Return (X, Y) of the center of cell containing provided text 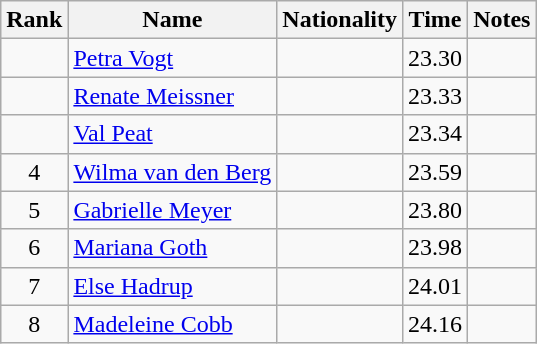
Val Peat (172, 134)
Petra Vogt (172, 58)
Else Hadrup (172, 286)
Wilma van den Berg (172, 172)
Nationality (340, 20)
Madeleine Cobb (172, 324)
23.80 (436, 210)
Notes (502, 20)
Renate Meissner (172, 96)
5 (34, 210)
23.34 (436, 134)
Gabrielle Meyer (172, 210)
Mariana Goth (172, 248)
24.16 (436, 324)
Rank (34, 20)
Name (172, 20)
23.59 (436, 172)
4 (34, 172)
6 (34, 248)
23.98 (436, 248)
Time (436, 20)
8 (34, 324)
24.01 (436, 286)
23.30 (436, 58)
23.33 (436, 96)
7 (34, 286)
